Identify which cell holds the provided text, then report its (X, Y) central coordinate. 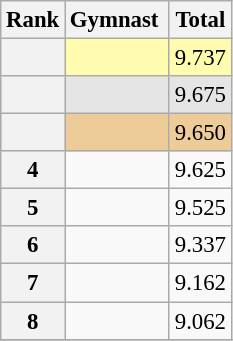
Gymnast (118, 20)
9.650 (200, 133)
9.162 (200, 283)
9.062 (200, 321)
9.737 (200, 58)
Rank (33, 20)
Total (200, 20)
9.337 (200, 245)
9.525 (200, 208)
9.675 (200, 95)
4 (33, 170)
7 (33, 283)
5 (33, 208)
6 (33, 245)
8 (33, 321)
9.625 (200, 170)
